Locate the cell with the specified text and output its (x, y) center coordinate. 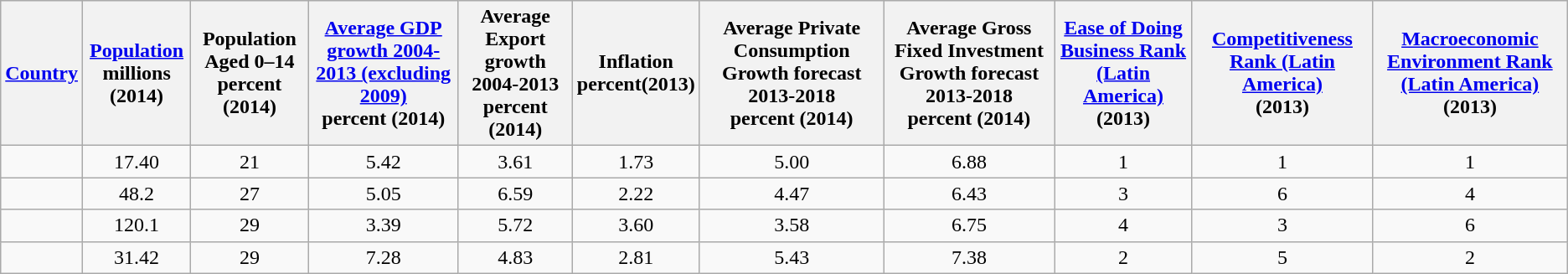
Competitiveness Rank (Latin America)(2013) (1282, 74)
5.05 (384, 194)
3.39 (384, 225)
6.43 (968, 194)
Macroeconomic Environment Rank (Latin America)(2013) (1471, 74)
21 (250, 162)
5.43 (792, 257)
48.2 (136, 194)
Average Private Consumption Growth forecast 2013-2018 percent (2014) (792, 74)
4.83 (515, 257)
7.28 (384, 257)
Country (42, 74)
3.60 (636, 225)
5.42 (384, 162)
3.58 (792, 225)
Population Aged 0–14 percent (2014) (250, 74)
5 (1282, 257)
1.73 (636, 162)
Population millions (2014) (136, 74)
6.88 (968, 162)
6.75 (968, 225)
5.00 (792, 162)
Average Gross Fixed Investment Growth forecast 2013-2018 percent (2014) (968, 74)
31.42 (136, 257)
Average Export growth 2004-2013 percent (2014) (515, 74)
27 (250, 194)
Average GDP growth 2004-2013 (excluding 2009) percent (2014) (384, 74)
17.40 (136, 162)
5.72 (515, 225)
6.59 (515, 194)
2.81 (636, 257)
Inflationpercent(2013) (636, 74)
120.1 (136, 225)
2.22 (636, 194)
Ease of Doing Business Rank (Latin America)(2013) (1124, 74)
3.61 (515, 162)
7.38 (968, 257)
4.47 (792, 194)
